Locate the cell with the specified text and output its [X, Y] center coordinate. 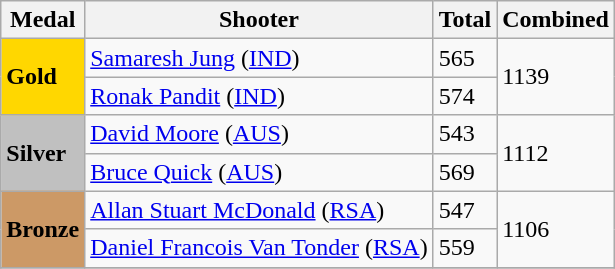
Samaresh Jung (IND) [259, 58]
543 [465, 134]
569 [465, 172]
Combined [556, 20]
Allan Stuart McDonald (RSA) [259, 210]
Shooter [259, 20]
1112 [556, 153]
Silver [43, 153]
565 [465, 58]
1106 [556, 229]
Bronze [43, 229]
547 [465, 210]
Total [465, 20]
Gold [43, 77]
559 [465, 248]
Daniel Francois Van Tonder (RSA) [259, 248]
David Moore (AUS) [259, 134]
Ronak Pandit (IND) [259, 96]
Medal [43, 20]
1139 [556, 77]
574 [465, 96]
Bruce Quick (AUS) [259, 172]
